Output the (x, y) coordinate of the center of the cell containing the given text.  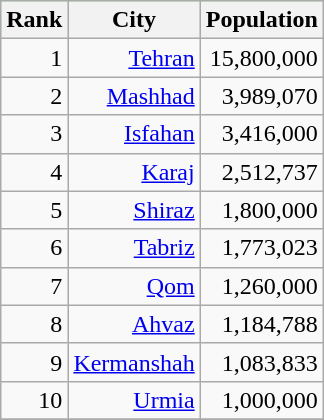
Ahvaz (134, 324)
1 (34, 58)
6 (34, 248)
Urmia (134, 400)
10 (34, 400)
2,512,737 (262, 172)
3,416,000 (262, 134)
1,773,023 (262, 248)
1,000,000 (262, 400)
1,184,788 (262, 324)
1,800,000 (262, 210)
Kermanshah (134, 362)
Rank (34, 20)
7 (34, 286)
Tehran (134, 58)
4 (34, 172)
Shiraz (134, 210)
Tabriz (134, 248)
City (134, 20)
Qom (134, 286)
1,260,000 (262, 286)
5 (34, 210)
3 (34, 134)
Population (262, 20)
1,083,833 (262, 362)
8 (34, 324)
2 (34, 96)
9 (34, 362)
Karaj (134, 172)
3,989,070 (262, 96)
Isfahan (134, 134)
15,800,000 (262, 58)
Mashhad (134, 96)
